Provide the [X, Y] coordinate of the cell's center where the given text is located.  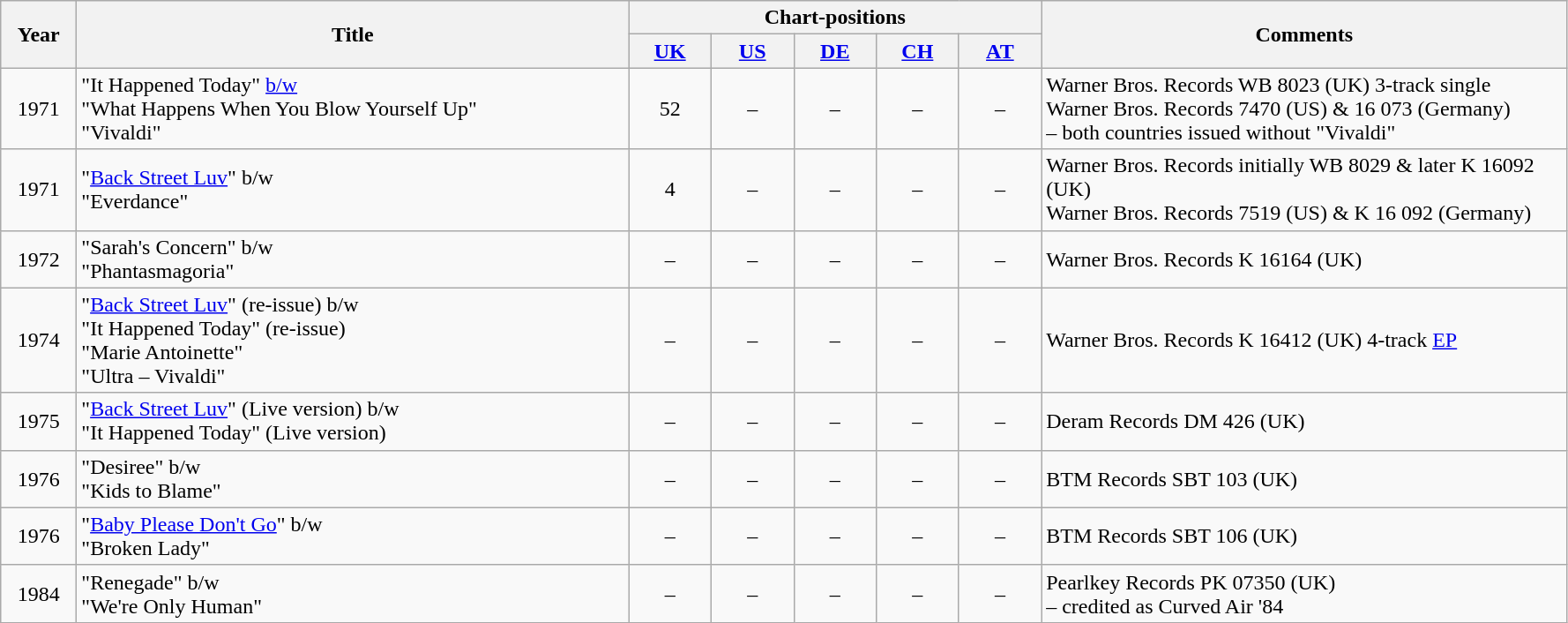
"Desiree" b/w"Kids to Blame" [353, 478]
1975 [39, 422]
AT [1000, 51]
Pearlkey Records PK 07350 (UK) – credited as Curved Air '84 [1304, 593]
"Back Street Luv" (re-issue) b/w"It Happened Today" (re-issue)"Marie Antoinette""Ultra – Vivaldi" [353, 341]
"It Happened Today" b/w"What Happens When You Blow Yourself Up""Vivaldi" [353, 109]
Deram Records DM 426 (UK) [1304, 422]
Chart-positions [835, 18]
"Back Street Luv" (Live version) b/w"It Happened Today" (Live version) [353, 422]
1984 [39, 593]
UK [670, 51]
Warner Bros. Records K 16412 (UK) 4-track EP [1304, 341]
Year [39, 34]
Warner Bros. Records K 16164 (UK) [1304, 259]
Comments [1304, 34]
US [752, 51]
"Back Street Luv" b/w"Everdance" [353, 190]
"Sarah's Concern" b/w"Phantasmagoria" [353, 259]
Warner Bros. Records initially WB 8029 & later K 16092 (UK) Warner Bros. Records 7519 (US) & K 16 092 (Germany) [1304, 190]
1972 [39, 259]
52 [670, 109]
Title [353, 34]
BTM Records SBT 103 (UK) [1304, 478]
CH [918, 51]
1974 [39, 341]
4 [670, 190]
BTM Records SBT 106 (UK) [1304, 537]
"Renegade" b/w"We're Only Human" [353, 593]
DE [835, 51]
"Baby Please Don't Go" b/w"Broken Lady" [353, 537]
Warner Bros. Records WB 8023 (UK) 3-track single Warner Bros. Records 7470 (US) & 16 073 (Germany) – both countries issued without "Vivaldi" [1304, 109]
